Provide the (X, Y) coordinate of the cell's center where the given text is located.  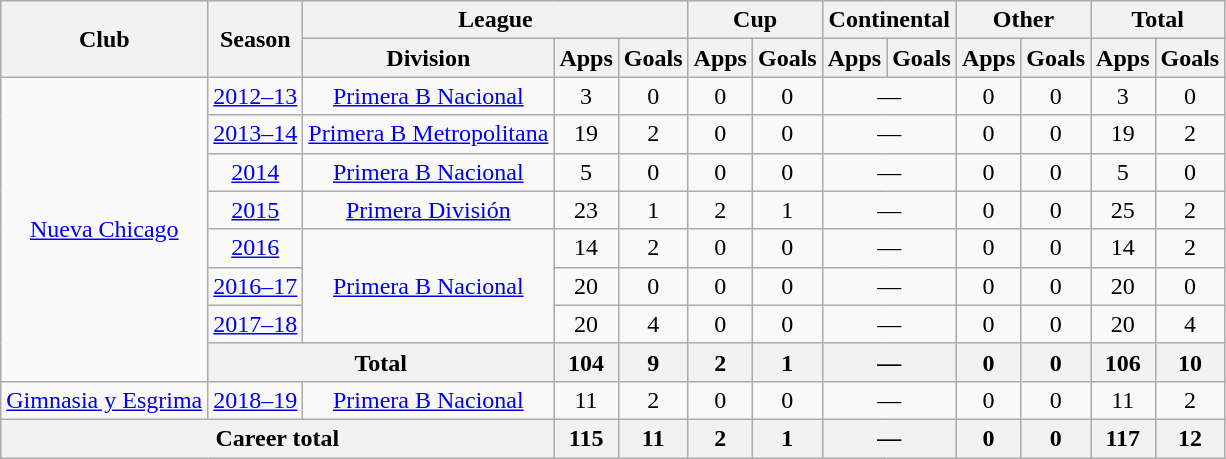
Gimnasia y Esgrima (104, 400)
2014 (256, 172)
Primera División (428, 210)
10 (1190, 362)
Season (256, 39)
9 (653, 362)
Career total (278, 438)
Continental (889, 20)
Primera B Metropolitana (428, 134)
Division (428, 58)
League (496, 20)
117 (1123, 438)
Club (104, 39)
25 (1123, 210)
115 (586, 438)
2016 (256, 248)
Nueva Chicago (104, 229)
2017–18 (256, 324)
Cup (755, 20)
23 (586, 210)
2012–13 (256, 96)
12 (1190, 438)
2016–17 (256, 286)
106 (1123, 362)
2015 (256, 210)
2013–14 (256, 134)
2018–19 (256, 400)
Other (1023, 20)
104 (586, 362)
